Scan for the cell matching the given text and deliver its (X, Y) coordinate at center. 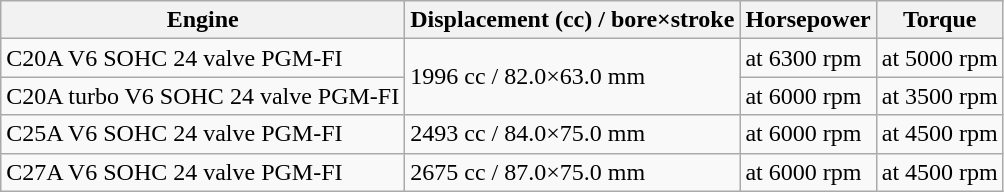
2493 cc / 84.0×75.0 mm (572, 134)
at 3500 rpm (940, 96)
C20A V6 SOHC 24 valve PGM-FI (203, 58)
C20A turbo V6 SOHC 24 valve PGM-FI (203, 96)
1996 cc / 82.0×63.0 mm (572, 77)
Horsepower (808, 20)
Displacement (cc) / bore×stroke (572, 20)
at 6300 rpm (808, 58)
Engine (203, 20)
2675 cc / 87.0×75.0 mm (572, 172)
Torque (940, 20)
at 5000 rpm (940, 58)
C27A V6 SOHC 24 valve PGM-FI (203, 172)
C25A V6 SOHC 24 valve PGM-FI (203, 134)
